For the text-containing cell, return its midpoint in (X, Y) coordinate format. 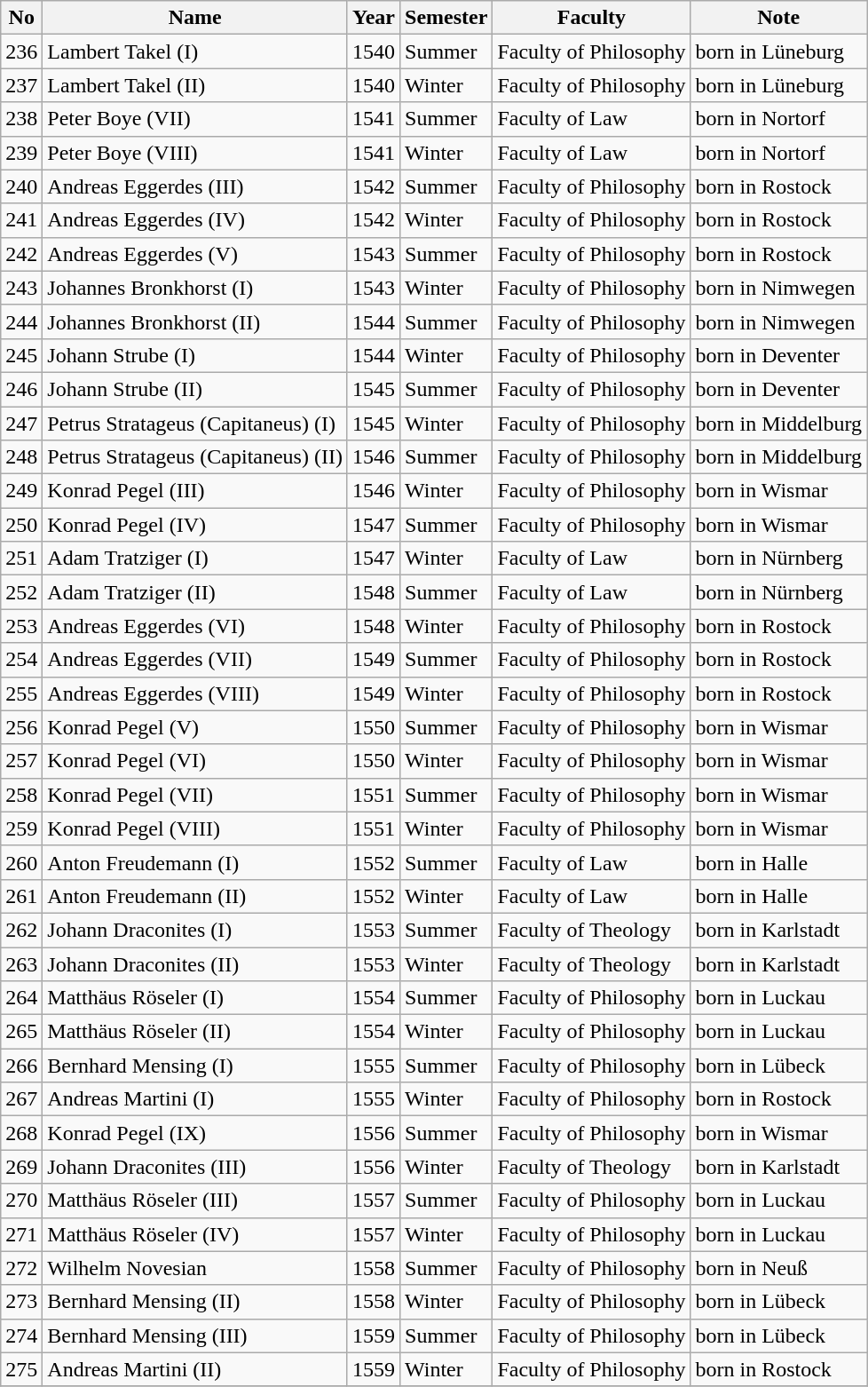
Konrad Pegel (VIII) (195, 828)
Johannes Bronkhorst (I) (195, 288)
269 (21, 1167)
Andreas Martini (II) (195, 1369)
Johann Strube (II) (195, 389)
263 (21, 963)
Matthäus Röseler (I) (195, 998)
261 (21, 896)
253 (21, 626)
248 (21, 457)
Konrad Pegel (IV) (195, 525)
Semester (446, 18)
born in Neuß (779, 1268)
237 (21, 85)
244 (21, 321)
239 (21, 153)
268 (21, 1133)
Petrus Stratageus (Capitaneus) (I) (195, 424)
252 (21, 592)
Wilhelm Novesian (195, 1268)
274 (21, 1335)
Matthäus Röseler (IV) (195, 1234)
242 (21, 254)
Faculty (591, 18)
241 (21, 220)
Adam Tratziger (I) (195, 559)
Adam Tratziger (II) (195, 592)
238 (21, 119)
Konrad Pegel (V) (195, 727)
Johann Draconites (III) (195, 1167)
257 (21, 761)
Peter Boye (VII) (195, 119)
270 (21, 1201)
254 (21, 660)
Anton Freudemann (II) (195, 896)
Anton Freudemann (I) (195, 862)
Andreas Martini (I) (195, 1099)
265 (21, 1032)
Lambert Takel (II) (195, 85)
Andreas Eggerdes (VII) (195, 660)
Andreas Eggerdes (IV) (195, 220)
260 (21, 862)
Lambert Takel (I) (195, 52)
Matthäus Röseler (II) (195, 1032)
267 (21, 1099)
273 (21, 1302)
Johann Draconites (I) (195, 930)
Johann Draconites (II) (195, 963)
Konrad Pegel (VI) (195, 761)
Konrad Pegel (III) (195, 491)
275 (21, 1369)
258 (21, 795)
251 (21, 559)
Note (779, 18)
Johann Strube (I) (195, 355)
Bernhard Mensing (II) (195, 1302)
240 (21, 186)
247 (21, 424)
271 (21, 1234)
245 (21, 355)
Andreas Eggerdes (V) (195, 254)
Year (373, 18)
No (21, 18)
236 (21, 52)
Matthäus Röseler (III) (195, 1201)
255 (21, 693)
259 (21, 828)
Andreas Eggerdes (VIII) (195, 693)
272 (21, 1268)
264 (21, 998)
Konrad Pegel (VII) (195, 795)
262 (21, 930)
249 (21, 491)
243 (21, 288)
250 (21, 525)
Johannes Bronkhorst (II) (195, 321)
Bernhard Mensing (I) (195, 1066)
266 (21, 1066)
Petrus Stratageus (Capitaneus) (II) (195, 457)
256 (21, 727)
Name (195, 18)
Bernhard Mensing (III) (195, 1335)
Andreas Eggerdes (III) (195, 186)
Andreas Eggerdes (VI) (195, 626)
Peter Boye (VIII) (195, 153)
246 (21, 389)
Konrad Pegel (IX) (195, 1133)
